For the text-containing cell, return its midpoint in [x, y] coordinate format. 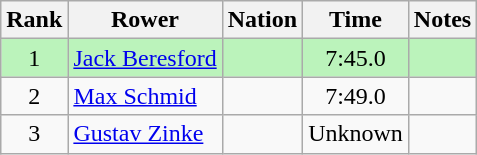
Gustav Zinke [145, 134]
Jack Beresford [145, 58]
Unknown [356, 134]
Rank [34, 20]
2 [34, 96]
Time [356, 20]
Rower [145, 20]
Max Schmid [145, 96]
7:45.0 [356, 58]
1 [34, 58]
3 [34, 134]
7:49.0 [356, 96]
Nation [262, 20]
Notes [442, 20]
